Locate the cell with the specified text and output its [x, y] center coordinate. 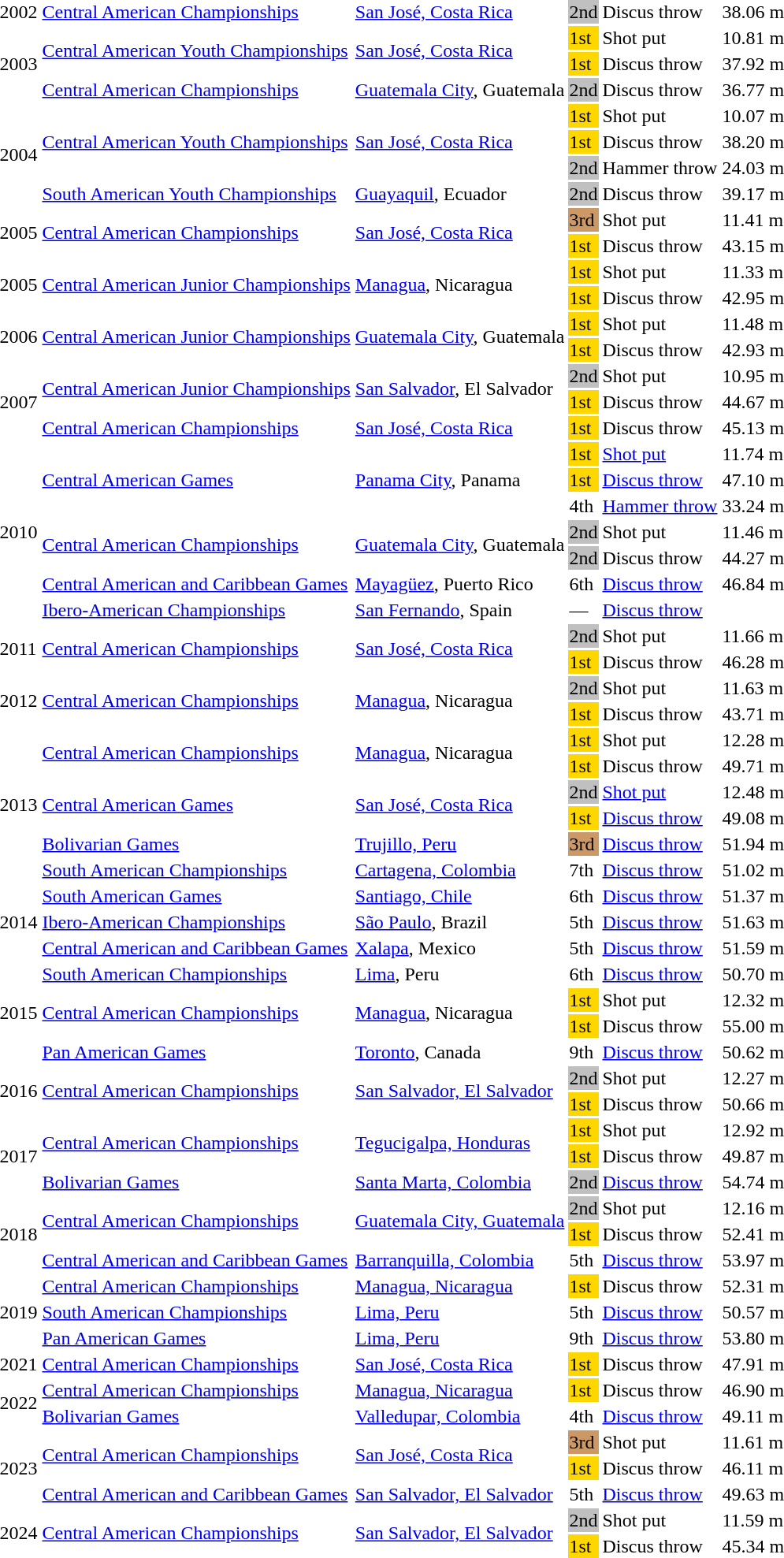
Cartagena, Colombia [460, 870]
Toronto, Canada [460, 1052]
Xalapa, Mexico [460, 948]
Guayaquil, Ecuador [460, 194]
Tegucigalpa, Honduras [460, 1143]
South American Youth Championships [196, 194]
Santiago, Chile [460, 896]
Santa Marta, Colombia [460, 1182]
Panama City, Panama [460, 480]
South American Games [196, 896]
Trujillo, Peru [460, 844]
São Paulo, Brazil [460, 922]
— [583, 610]
Valledupar, Colombia [460, 1416]
Barranquilla, Colombia [460, 1260]
Mayagüez, Puerto Rico [460, 584]
7th [583, 870]
San Fernando, Spain [460, 610]
